Identify which cell holds the provided text, then report its [X, Y] central coordinate. 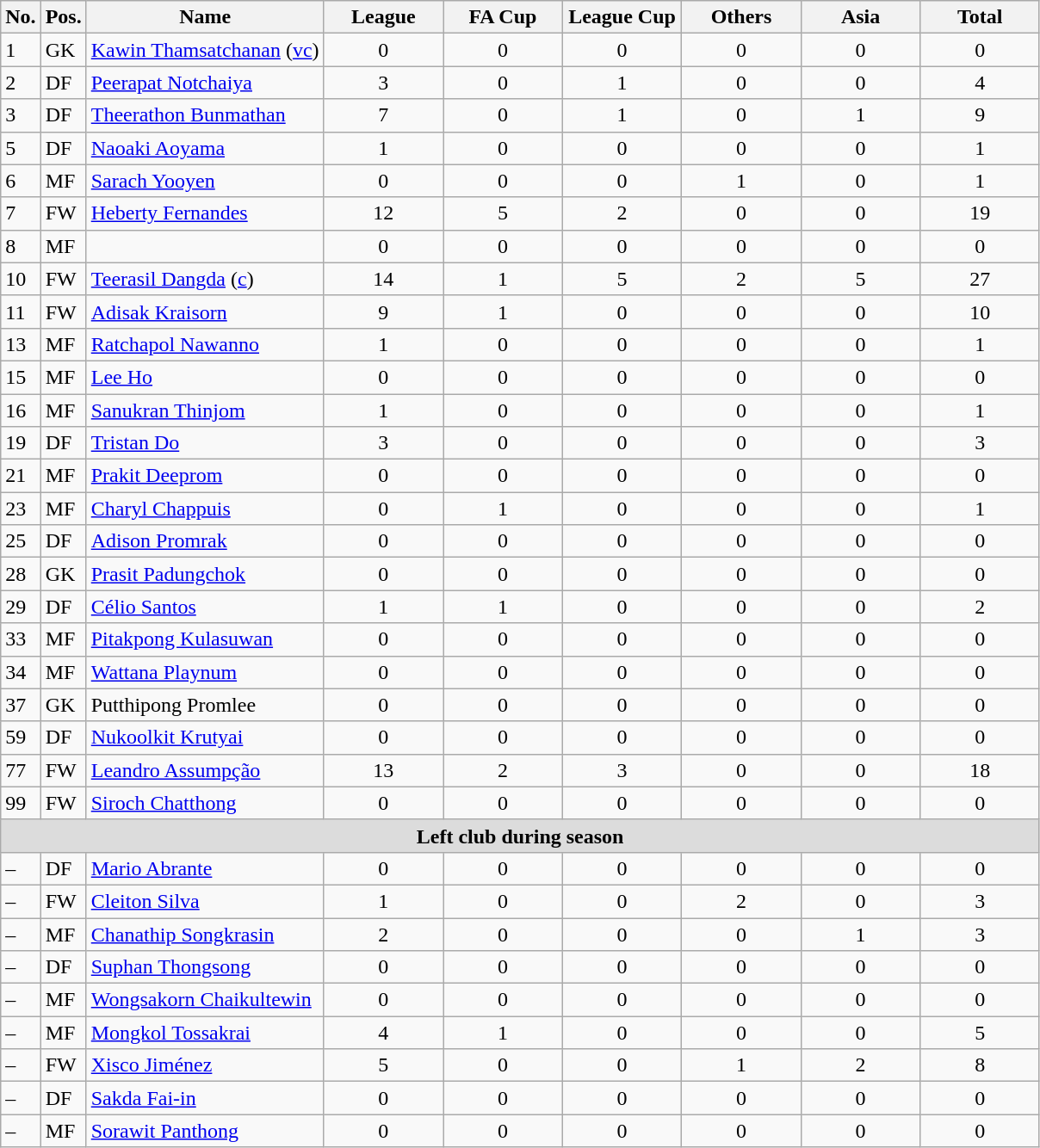
Cleiton Silva [205, 901]
Wattana Playnum [205, 672]
Célio Santos [205, 607]
Total [980, 17]
6 [21, 181]
Putthipong Promlee [205, 705]
59 [21, 738]
FA Cup [503, 17]
Naoaki Aoyama [205, 148]
Siroch Chatthong [205, 803]
14 [384, 279]
Asia [861, 17]
Others [742, 17]
Lee Ho [205, 377]
25 [21, 541]
Mario Abrante [205, 868]
21 [21, 476]
Sorawit Panthong [205, 1131]
37 [21, 705]
Prasit Padungchok [205, 574]
Prakit Deeprom [205, 476]
Adisak Kraisorn [205, 312]
15 [21, 377]
77 [21, 770]
League [384, 17]
League Cup [622, 17]
33 [21, 639]
Nukoolkit Krutyai [205, 738]
29 [21, 607]
Ratchapol Nawanno [205, 344]
Heberty Fernandes [205, 213]
Adison Promrak [205, 541]
Sakda Fai-in [205, 1098]
Teerasil Dangda (c) [205, 279]
Suphan Thongsong [205, 967]
Mongkol Tossakrai [205, 1033]
18 [980, 770]
34 [21, 672]
12 [384, 213]
Wongsakorn Chaikultewin [205, 1000]
Peerapat Notchaiya [205, 83]
11 [21, 312]
Tristan Do [205, 443]
Sanukran Thinjom [205, 410]
No. [21, 17]
16 [21, 410]
27 [980, 279]
Leandro Assumpção [205, 770]
Xisco Jiménez [205, 1065]
28 [21, 574]
Pos. [64, 17]
23 [21, 509]
Pitakpong Kulasuwan [205, 639]
99 [21, 803]
Theerathon Bunmathan [205, 115]
Charyl Chappuis [205, 509]
Chanathip Songkrasin [205, 934]
Name [205, 17]
Left club during season [520, 836]
Sarach Yooyen [205, 181]
Kawin Thamsatchanan (vc) [205, 50]
